From the cell containing the given text, extract its center point as (x, y) coordinate. 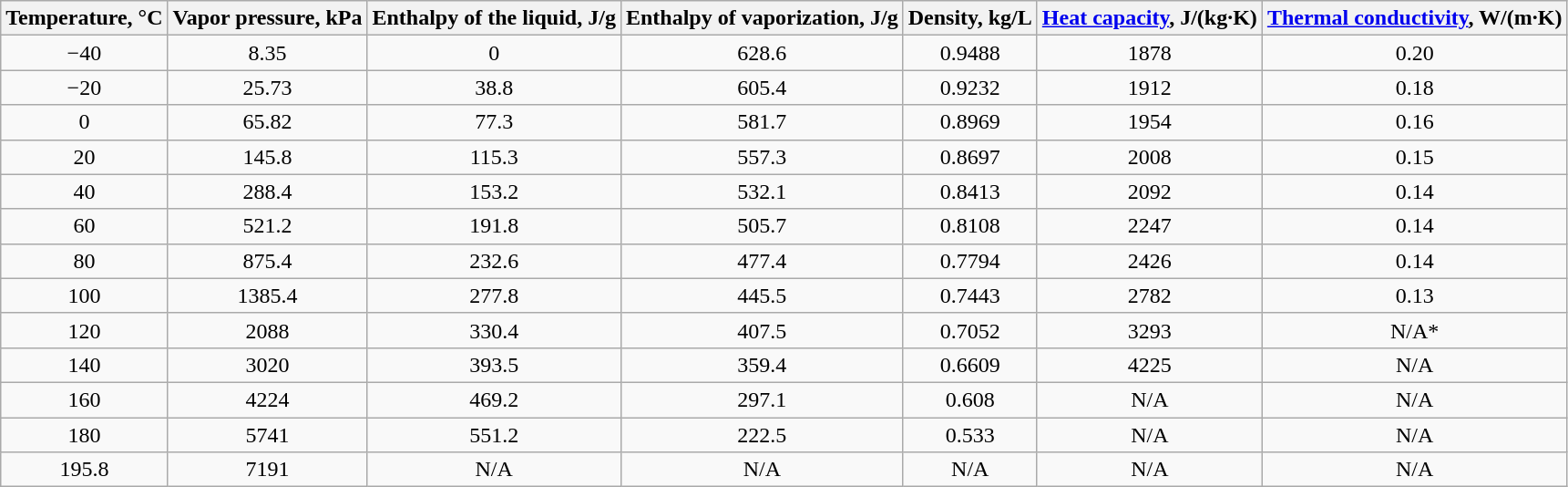
4225 (1150, 365)
25.73 (268, 88)
359.4 (762, 365)
0.8969 (969, 122)
2008 (1150, 157)
8.35 (268, 53)
7191 (268, 470)
Vapor pressure, kPa (268, 18)
60 (84, 226)
1878 (1150, 53)
232.6 (494, 261)
3020 (268, 365)
551.2 (494, 435)
0.7794 (969, 261)
0.6609 (969, 365)
628.6 (762, 53)
0.13 (1414, 295)
532.1 (762, 192)
1954 (1150, 122)
393.5 (494, 365)
65.82 (268, 122)
477.4 (762, 261)
140 (84, 365)
875.4 (268, 261)
Temperature, °C (84, 18)
153.2 (494, 192)
5741 (268, 435)
0.608 (969, 399)
120 (84, 330)
3293 (1150, 330)
0.18 (1414, 88)
20 (84, 157)
222.5 (762, 435)
605.4 (762, 88)
40 (84, 192)
469.2 (494, 399)
0.8108 (969, 226)
Density, kg/L (969, 18)
2782 (1150, 295)
0.9232 (969, 88)
0.8697 (969, 157)
0.9488 (969, 53)
445.5 (762, 295)
581.7 (762, 122)
521.2 (268, 226)
0.20 (1414, 53)
145.8 (268, 157)
2092 (1150, 192)
Heat capacity, J/(kg·K) (1150, 18)
1912 (1150, 88)
195.8 (84, 470)
0.7052 (969, 330)
−20 (84, 88)
288.4 (268, 192)
2088 (268, 330)
2426 (1150, 261)
N/A* (1414, 330)
0.533 (969, 435)
0.16 (1414, 122)
77.3 (494, 122)
160 (84, 399)
115.3 (494, 157)
0.8413 (969, 192)
297.1 (762, 399)
0.7443 (969, 295)
407.5 (762, 330)
100 (84, 295)
Thermal conductivity, W/(m·K) (1414, 18)
180 (84, 435)
0.15 (1414, 157)
1385.4 (268, 295)
505.7 (762, 226)
191.8 (494, 226)
−40 (84, 53)
330.4 (494, 330)
4224 (268, 399)
2247 (1150, 226)
38.8 (494, 88)
Enthalpy of the liquid, J/g (494, 18)
557.3 (762, 157)
Enthalpy of vaporization, J/g (762, 18)
80 (84, 261)
277.8 (494, 295)
